Capture the cell that displays the provided text and extract its [X, Y] central coordinate. 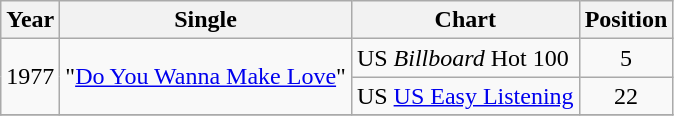
US US Easy Listening [465, 96]
Year [30, 20]
Position [626, 20]
"Do You Wanna Make Love" [206, 77]
22 [626, 96]
5 [626, 58]
Chart [465, 20]
1977 [30, 77]
Single [206, 20]
US Billboard Hot 100 [465, 58]
